From the cell containing the given text, extract its center point as (x, y) coordinate. 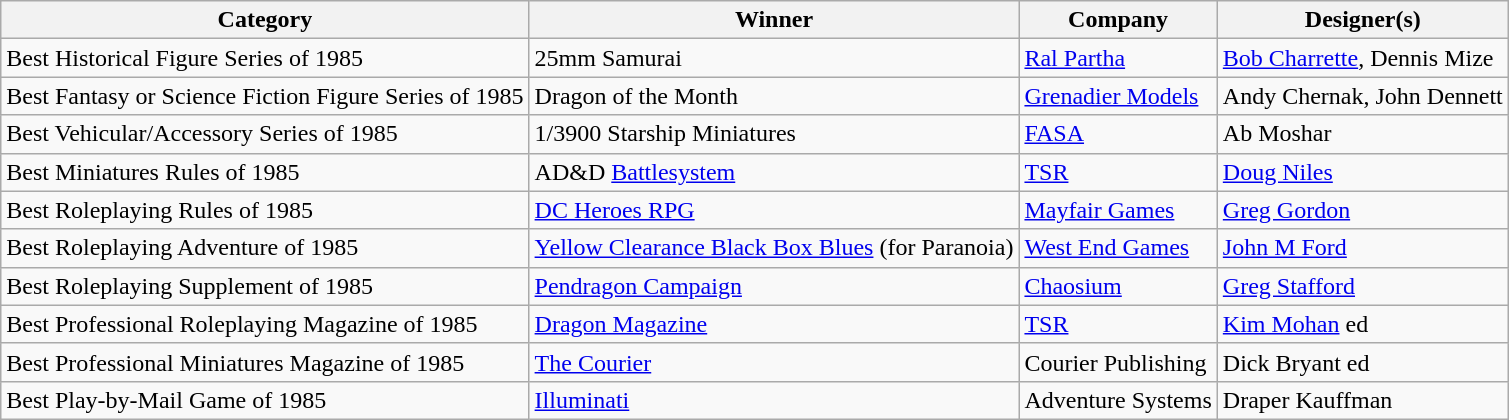
Best Play-by-Mail Game of 1985 (265, 400)
1/3900 Starship Miniatures (774, 134)
25mm Samurai (774, 58)
Greg Stafford (1362, 286)
Best Professional Roleplaying Magazine of 1985 (265, 324)
Winner (774, 20)
Dragon Magazine (774, 324)
Chaosium (1118, 286)
West End Games (1118, 248)
Company (1118, 20)
Best Roleplaying Rules of 1985 (265, 210)
Grenadier Models (1118, 96)
Best Historical Figure Series of 1985 (265, 58)
Ab Moshar (1362, 134)
Designer(s) (1362, 20)
FASA (1118, 134)
Best Professional Miniatures Magazine of 1985 (265, 362)
Best Vehicular/Accessory Series of 1985 (265, 134)
Dragon of the Month (774, 96)
Bob Charrette, Dennis Mize (1362, 58)
Dick Bryant ed (1362, 362)
Mayfair Games (1118, 210)
DC Heroes RPG (774, 210)
Best Fantasy or Science Fiction Figure Series of 1985 (265, 96)
Best Roleplaying Supplement of 1985 (265, 286)
Courier Publishing (1118, 362)
Kim Mohan ed (1362, 324)
John M Ford (1362, 248)
Illuminati (774, 400)
Doug Niles (1362, 172)
Draper Kauffman (1362, 400)
Andy Chernak, John Dennett (1362, 96)
Pendragon Campaign (774, 286)
Best Roleplaying Adventure of 1985 (265, 248)
The Courier (774, 362)
Greg Gordon (1362, 210)
Best Miniatures Rules of 1985 (265, 172)
Yellow Clearance Black Box Blues (for Paranoia) (774, 248)
Category (265, 20)
Ral Partha (1118, 58)
Adventure Systems (1118, 400)
AD&D Battlesystem (774, 172)
